Return the [X, Y] coordinate for the center point of the cell that contains the specified text.  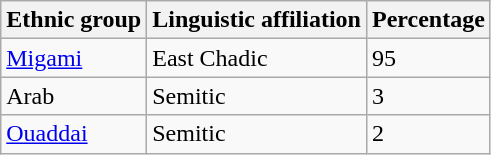
Linguistic affiliation [257, 20]
2 [428, 134]
Percentage [428, 20]
Arab [74, 96]
Migami [74, 58]
95 [428, 58]
East Chadic [257, 58]
3 [428, 96]
Ouaddai [74, 134]
Ethnic group [74, 20]
